Return the [x, y] coordinate for the center point of the cell that contains the specified text.  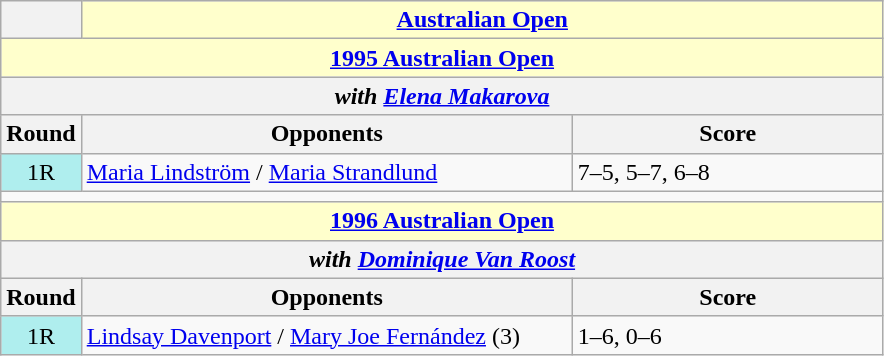
1995 Australian Open [442, 58]
1996 Australian Open [442, 221]
7–5, 5–7, 6–8 [728, 172]
with Elena Makarova [442, 96]
1–6, 0–6 [728, 335]
with Dominique Van Roost [442, 259]
Maria Lindström / Maria Strandlund [326, 172]
Australian Open [482, 20]
Lindsay Davenport / Mary Joe Fernández (3) [326, 335]
